Extract the (X, Y) coordinate from the center of the cell holding the provided text.  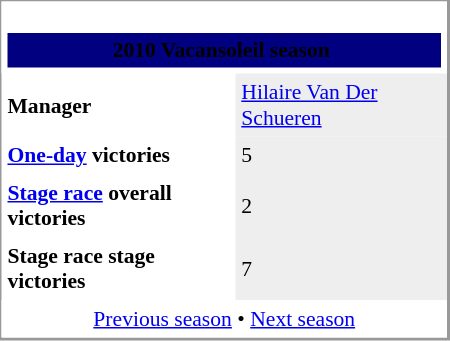
5 (341, 155)
2 (341, 206)
7 (341, 268)
Stage race stage victories (119, 268)
Previous season • Next season (225, 319)
Manager (119, 106)
Stage race overall victories (119, 206)
Hilaire Van Der Schueren (341, 106)
One-day victories (119, 155)
